Extract the [x, y] coordinate from the center of the cell holding the provided text.  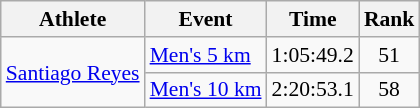
Santiago Reyes [73, 72]
Men's 10 km [206, 90]
2:20:53.1 [313, 90]
Rank [390, 19]
Event [206, 19]
Time [313, 19]
1:05:49.2 [313, 55]
51 [390, 55]
Men's 5 km [206, 55]
Athlete [73, 19]
58 [390, 90]
